From the cell containing the given text, extract its center point as [x, y] coordinate. 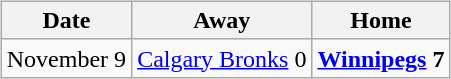
Date [66, 20]
Away [222, 20]
Winnipegs 7 [381, 58]
November 9 [66, 58]
Calgary Bronks 0 [222, 58]
Home [381, 20]
